Determine the [x, y] coordinate at the center of the cell enclosing the given text.  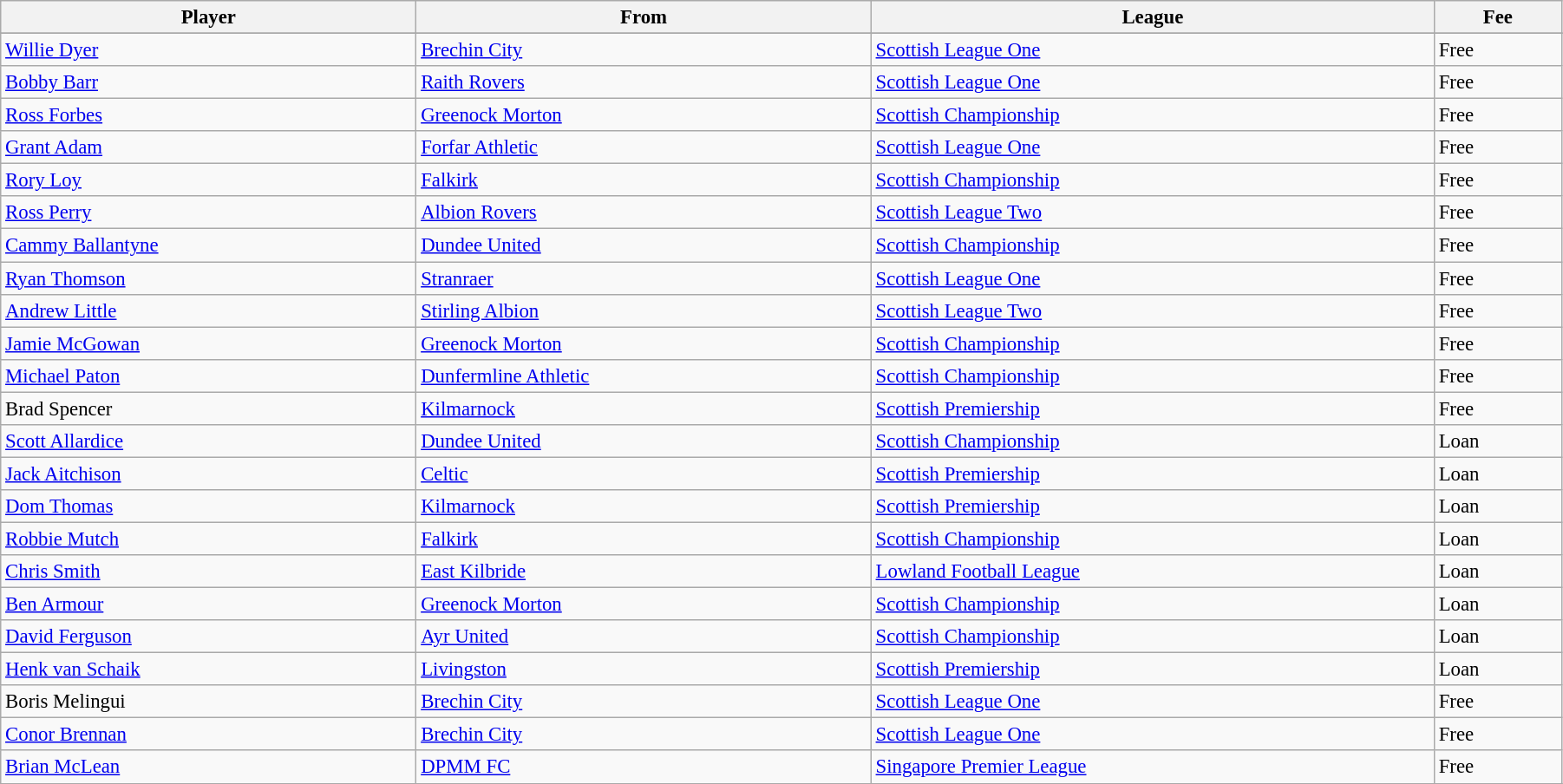
Jack Aitchison [208, 474]
Livingston [644, 670]
Forfar Athletic [644, 147]
Brian McLean [208, 768]
Stranraer [644, 278]
Singapore Premier League [1152, 768]
Boris Melingui [208, 702]
Brad Spencer [208, 408]
Ross Forbes [208, 115]
Michael Paton [208, 376]
Grant Adam [208, 147]
Raith Rovers [644, 82]
Jamie McGowan [208, 343]
East Kilbride [644, 572]
Dom Thomas [208, 506]
Fee [1497, 17]
Cammy Ballantyne [208, 245]
Albion Rovers [644, 212]
Celtic [644, 474]
League [1152, 17]
DPMM FC [644, 768]
Ayr United [644, 637]
Andrew Little [208, 310]
Robbie Mutch [208, 539]
Dunfermline Athletic [644, 376]
Henk van Schaik [208, 670]
Ryan Thomson [208, 278]
Conor Brennan [208, 735]
Player [208, 17]
Bobby Barr [208, 82]
Willie Dyer [208, 50]
Ross Perry [208, 212]
Rory Loy [208, 180]
Lowland Football League [1152, 572]
Scott Allardice [208, 441]
From [644, 17]
Ben Armour [208, 604]
David Ferguson [208, 637]
Chris Smith [208, 572]
Stirling Albion [644, 310]
